Return (X, Y) of the center of cell containing provided text 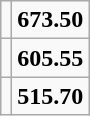
673.50 (50, 20)
515.70 (50, 96)
605.55 (50, 58)
